Return the [X, Y] coordinate for the center point of the cell that contains the specified text.  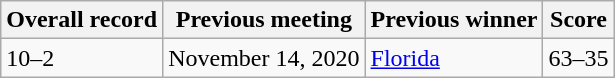
10–2 [82, 58]
Previous meeting [264, 20]
63–35 [578, 58]
Previous winner [454, 20]
Score [578, 20]
November 14, 2020 [264, 58]
Florida [454, 58]
Overall record [82, 20]
